Identify which cell holds the provided text, then report its [X, Y] central coordinate. 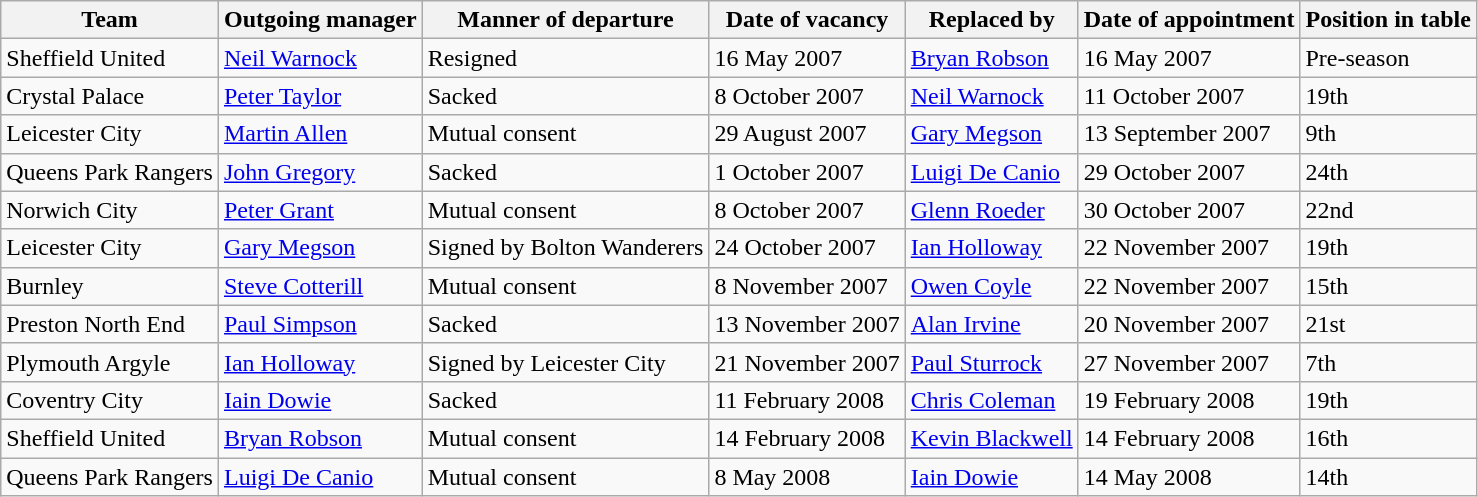
Position in table [1388, 20]
Glenn Roeder [992, 210]
Date of appointment [1189, 20]
Date of vacancy [807, 20]
Signed by Leicester City [566, 362]
8 May 2008 [807, 477]
Replaced by [992, 20]
Pre-season [1388, 58]
Preston North End [110, 324]
Peter Taylor [320, 96]
Kevin Blackwell [992, 438]
20 November 2007 [1189, 324]
Signed by Bolton Wanderers [566, 248]
Alan Irvine [992, 324]
Norwich City [110, 210]
Owen Coyle [992, 286]
Outgoing manager [320, 20]
22nd [1388, 210]
Steve Cotterill [320, 286]
Plymouth Argyle [110, 362]
16th [1388, 438]
9th [1388, 134]
27 November 2007 [1189, 362]
John Gregory [320, 172]
Paul Simpson [320, 324]
14 May 2008 [1189, 477]
Resigned [566, 58]
Peter Grant [320, 210]
21st [1388, 324]
11 February 2008 [807, 400]
24 October 2007 [807, 248]
Manner of departure [566, 20]
19 February 2008 [1189, 400]
21 November 2007 [807, 362]
1 October 2007 [807, 172]
14th [1388, 477]
15th [1388, 286]
7th [1388, 362]
Team [110, 20]
Martin Allen [320, 134]
24th [1388, 172]
30 October 2007 [1189, 210]
11 October 2007 [1189, 96]
29 August 2007 [807, 134]
Crystal Palace [110, 96]
13 November 2007 [807, 324]
Paul Sturrock [992, 362]
Burnley [110, 286]
29 October 2007 [1189, 172]
Coventry City [110, 400]
8 November 2007 [807, 286]
Chris Coleman [992, 400]
13 September 2007 [1189, 134]
